Search for the cell housing the specified text and yield its [x, y] center coordinate. 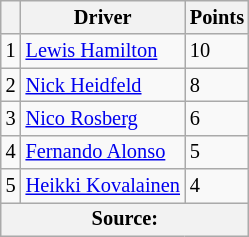
Nico Rosberg [103, 118]
6 [217, 118]
Lewis Hamilton [103, 51]
Fernando Alonso [103, 152]
Nick Heidfeld [103, 85]
Points [217, 17]
Heikki Kovalainen [103, 186]
10 [217, 51]
1 [11, 51]
8 [217, 85]
Source: [125, 219]
2 [11, 85]
Driver [103, 17]
3 [11, 118]
